Detect which cell encompasses the target text, then output its (x, y) center coordinate. 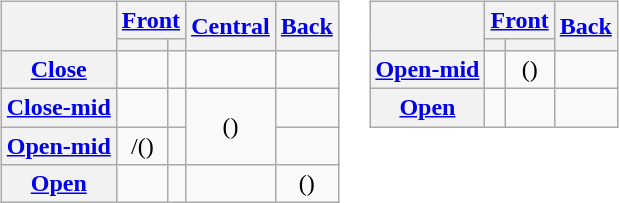
/() (142, 145)
Close (58, 69)
Central (231, 26)
Close-mid (58, 107)
